Provide the [x, y] coordinate of the cell's center where the given text is located.  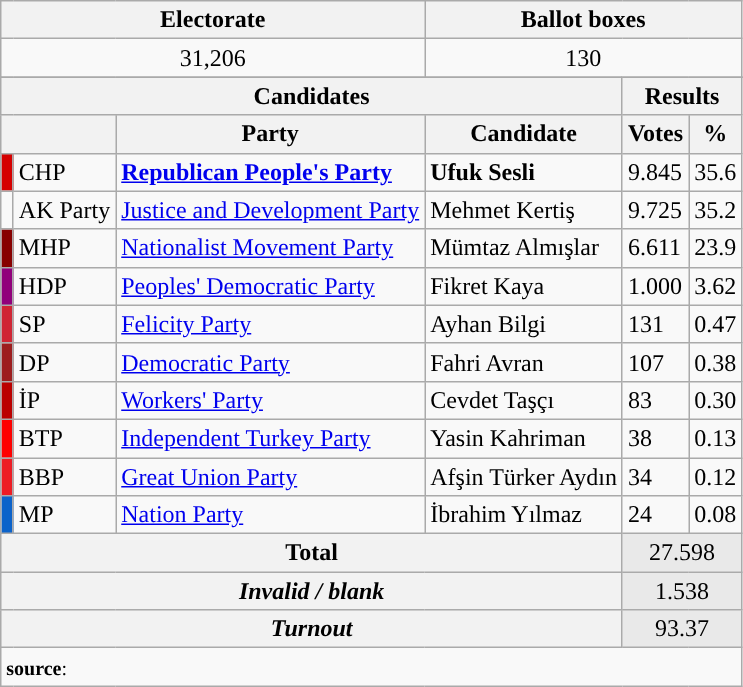
Mehmet Kertiş [524, 210]
1.538 [682, 591]
35.6 [716, 172]
Ufuk Sesli [524, 172]
38 [655, 438]
BBP [64, 477]
Electorate [213, 20]
AK Party [64, 210]
9.725 [655, 210]
93.37 [682, 629]
HDP [64, 286]
İP [64, 400]
Turnout [312, 629]
Afşin Türker Aydın [524, 477]
0.12 [716, 477]
Democratic Party [270, 362]
Fikret Kaya [524, 286]
Invalid / blank [312, 591]
Workers' Party [270, 400]
Votes [655, 134]
9.845 [655, 172]
Felicity Party [270, 324]
34 [655, 477]
0.30 [716, 400]
Party [270, 134]
35.2 [716, 210]
Great Union Party [270, 477]
DP [64, 362]
MP [64, 515]
Mümtaz Almışlar [524, 248]
Candidates [312, 96]
Yasin Kahriman [524, 438]
Ayhan Bilgi [524, 324]
Independent Turkey Party [270, 438]
131 [655, 324]
27.598 [682, 553]
Republican People's Party [270, 172]
Cevdet Taşçı [524, 400]
0.13 [716, 438]
Peoples' Democratic Party [270, 286]
107 [655, 362]
Fahri Avran [524, 362]
Justice and Development Party [270, 210]
130 [584, 58]
83 [655, 400]
0.47 [716, 324]
3.62 [716, 286]
Total [312, 553]
24 [655, 515]
1.000 [655, 286]
Candidate [524, 134]
0.08 [716, 515]
Results [682, 96]
BTP [64, 438]
İbrahim Yılmaz [524, 515]
% [716, 134]
MHP [64, 248]
23.9 [716, 248]
31,206 [213, 58]
6.611 [655, 248]
SP [64, 324]
CHP [64, 172]
Nation Party [270, 515]
Ballot boxes [584, 20]
Nationalist Movement Party [270, 248]
source: [372, 667]
0.38 [716, 362]
